Locate the cell with the specified text and output its [X, Y] center coordinate. 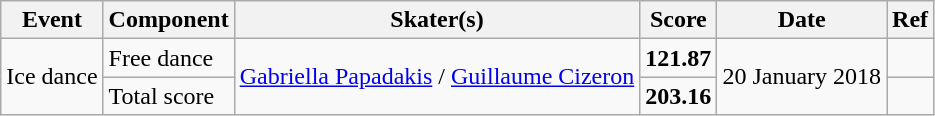
Free dance [168, 58]
121.87 [678, 58]
Ref [910, 20]
Event [52, 20]
Score [678, 20]
20 January 2018 [802, 77]
Component [168, 20]
Date [802, 20]
203.16 [678, 96]
Skater(s) [437, 20]
Total score [168, 96]
Gabriella Papadakis / Guillaume Cizeron [437, 77]
Ice dance [52, 77]
